Capture the cell that displays the provided text and extract its [x, y] central coordinate. 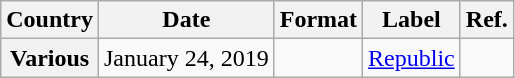
Republic [412, 58]
Date [186, 20]
January 24, 2019 [186, 58]
Various [50, 58]
Format [318, 20]
Country [50, 20]
Label [412, 20]
Ref. [486, 20]
